Identify which cell holds the provided text, then report its (x, y) central coordinate. 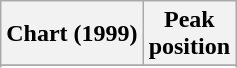
Peak position (189, 34)
Chart (1999) (72, 34)
